Find where the given text appears and provide that cell's center as [x, y] coordinate. 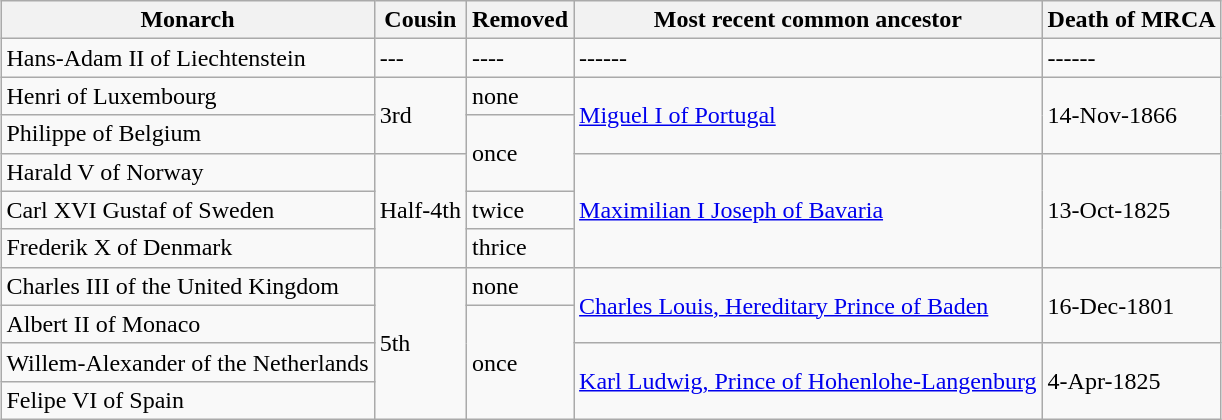
Charles III of the United Kingdom [188, 286]
5th [420, 343]
Maximilian I Joseph of Bavaria [808, 210]
Henri of Luxembourg [188, 96]
16-Dec-1801 [1132, 305]
Charles Louis, Hereditary Prince of Baden [808, 305]
Harald V of Norway [188, 172]
13-Oct-1825 [1132, 210]
Frederik X of Denmark [188, 248]
14-Nov-1866 [1132, 115]
Removed [520, 20]
Karl Ludwig, Prince of Hohenlohe-Langenburg [808, 381]
Felipe VI of Spain [188, 400]
---- [520, 58]
Hans-Adam II of Liechtenstein [188, 58]
4-Apr-1825 [1132, 381]
--- [420, 58]
Cousin [420, 20]
3rd [420, 115]
thrice [520, 248]
Half-4th [420, 210]
Most recent common ancestor [808, 20]
Carl XVI Gustaf of Sweden [188, 210]
Miguel I of Portugal [808, 115]
Philippe of Belgium [188, 134]
Albert II of Monaco [188, 324]
twice [520, 210]
Willem-Alexander of the Netherlands [188, 362]
Monarch [188, 20]
Death of MRCA [1132, 20]
